Locate the cell with the specified text and output its (x, y) center coordinate. 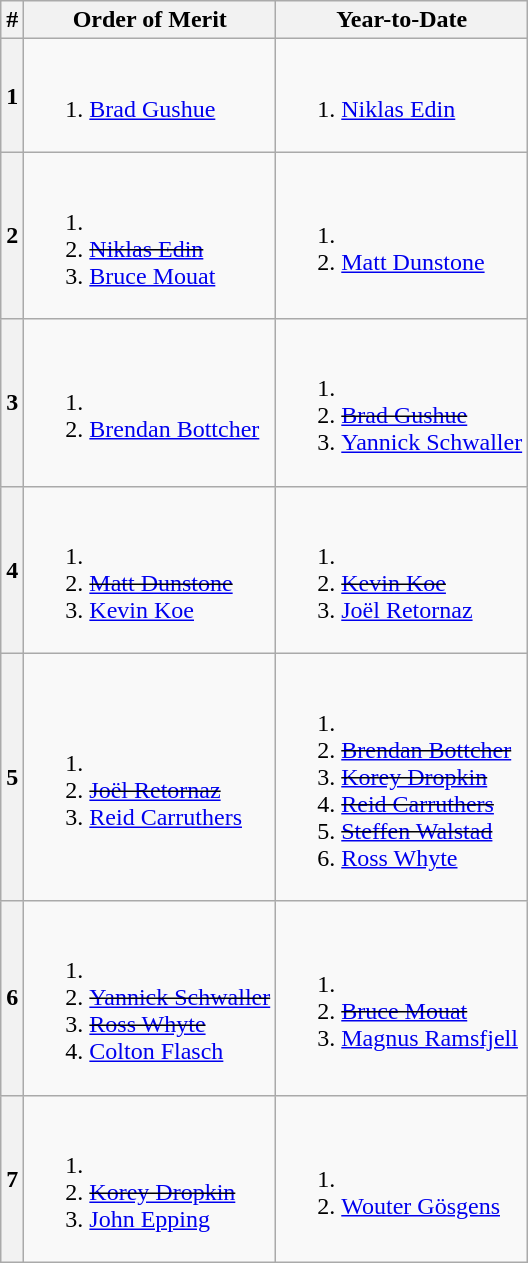
Brendan Bottcher Korey Dropkin Reid Carruthers Steffen Walstad Ross Whyte (402, 777)
Matt Dunstone Kevin Koe (150, 570)
5 (12, 777)
Kevin Koe Joël Retornaz (402, 570)
6 (12, 998)
Brad Gushue (150, 96)
Korey Dropkin John Epping (150, 1178)
Yannick Schwaller Ross Whyte Colton Flasch (150, 998)
1 (12, 96)
Year-to-Date (402, 20)
7 (12, 1178)
Brendan Bottcher (150, 402)
Wouter Gösgens (402, 1178)
Bruce Mouat Magnus Ramsfjell (402, 998)
# (12, 20)
3 (12, 402)
Joël Retornaz Reid Carruthers (150, 777)
Niklas Edin (402, 96)
Brad Gushue Yannick Schwaller (402, 402)
Niklas Edin Bruce Mouat (150, 236)
Matt Dunstone (402, 236)
Order of Merit (150, 20)
4 (12, 570)
2 (12, 236)
